Return [x, y] of the center of cell containing provided text 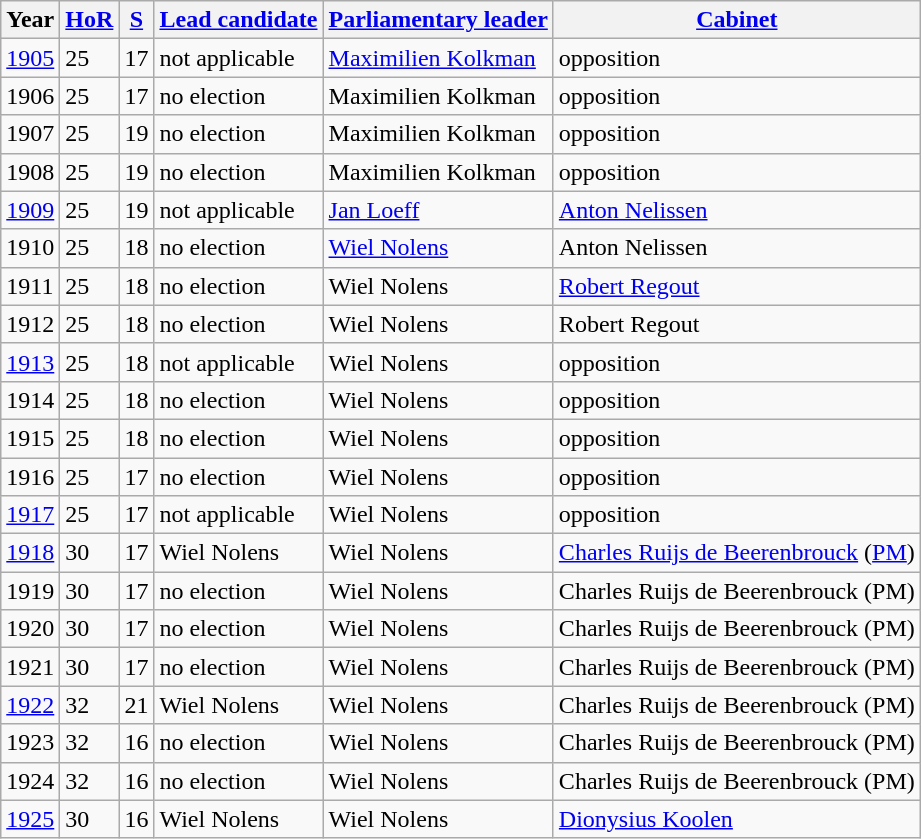
1925 [30, 819]
1910 [30, 248]
HoR [90, 20]
1909 [30, 210]
1923 [30, 743]
1924 [30, 781]
1918 [30, 553]
1916 [30, 477]
1920 [30, 629]
Year [30, 20]
1906 [30, 96]
1911 [30, 286]
1914 [30, 400]
1907 [30, 134]
1915 [30, 438]
1912 [30, 324]
1922 [30, 705]
1908 [30, 172]
21 [136, 705]
1919 [30, 591]
Cabinet [736, 20]
1917 [30, 515]
S [136, 20]
1921 [30, 667]
Parliamentary leader [438, 20]
Dionysius Koolen [736, 819]
1913 [30, 362]
Lead candidate [238, 20]
Jan Loeff [438, 210]
1905 [30, 58]
